Capture the cell that displays the provided text and extract its [x, y] central coordinate. 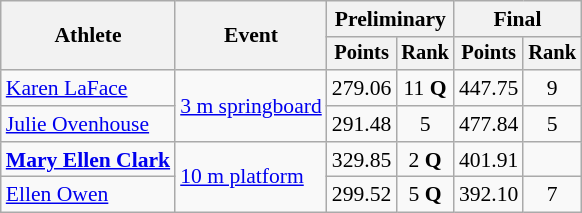
Mary Ellen Clark [88, 160]
Event [251, 36]
279.06 [362, 88]
Athlete [88, 36]
291.48 [362, 124]
11 Q [425, 88]
Preliminary [390, 19]
10 m platform [251, 178]
401.91 [488, 160]
447.75 [488, 88]
3 m springboard [251, 106]
Karen LaFace [88, 88]
477.84 [488, 124]
2 Q [425, 160]
7 [552, 195]
Julie Ovenhouse [88, 124]
392.10 [488, 195]
9 [552, 88]
5 Q [425, 195]
299.52 [362, 195]
Ellen Owen [88, 195]
329.85 [362, 160]
Final [518, 19]
